Scan for the cell matching the given text and deliver its (x, y) coordinate at center. 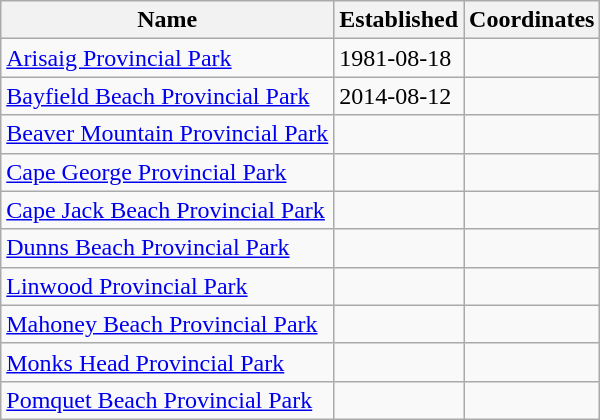
Mahoney Beach Provincial Park (168, 324)
Linwood Provincial Park (168, 286)
1981-08-18 (399, 58)
Bayfield Beach Provincial Park (168, 96)
2014-08-12 (399, 96)
Coordinates (532, 20)
Cape George Provincial Park (168, 172)
Established (399, 20)
Monks Head Provincial Park (168, 362)
Name (168, 20)
Pomquet Beach Provincial Park (168, 400)
Arisaig Provincial Park (168, 58)
Beaver Mountain Provincial Park (168, 134)
Dunns Beach Provincial Park (168, 248)
Cape Jack Beach Provincial Park (168, 210)
